Search for the cell housing the specified text and yield its [X, Y] center coordinate. 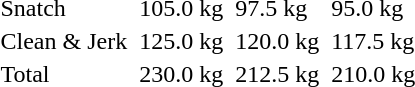
120.0 kg [278, 41]
125.0 kg [182, 41]
